Locate the cell with the specified text and output its [x, y] center coordinate. 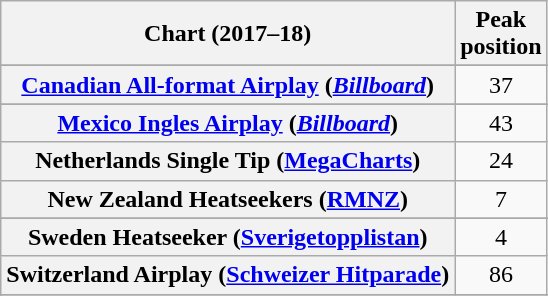
7 [501, 199]
86 [501, 275]
Chart (2017–18) [228, 34]
Mexico Ingles Airplay (Billboard) [228, 123]
Peak position [501, 34]
43 [501, 123]
Netherlands Single Tip (MegaCharts) [228, 161]
4 [501, 237]
New Zealand Heatseekers (RMNZ) [228, 199]
Canadian All-format Airplay (Billboard) [228, 85]
Sweden Heatseeker (Sverigetopplistan) [228, 237]
24 [501, 161]
37 [501, 85]
Switzerland Airplay (Schweizer Hitparade) [228, 275]
